Capture the cell that displays the provided text and extract its (X, Y) central coordinate. 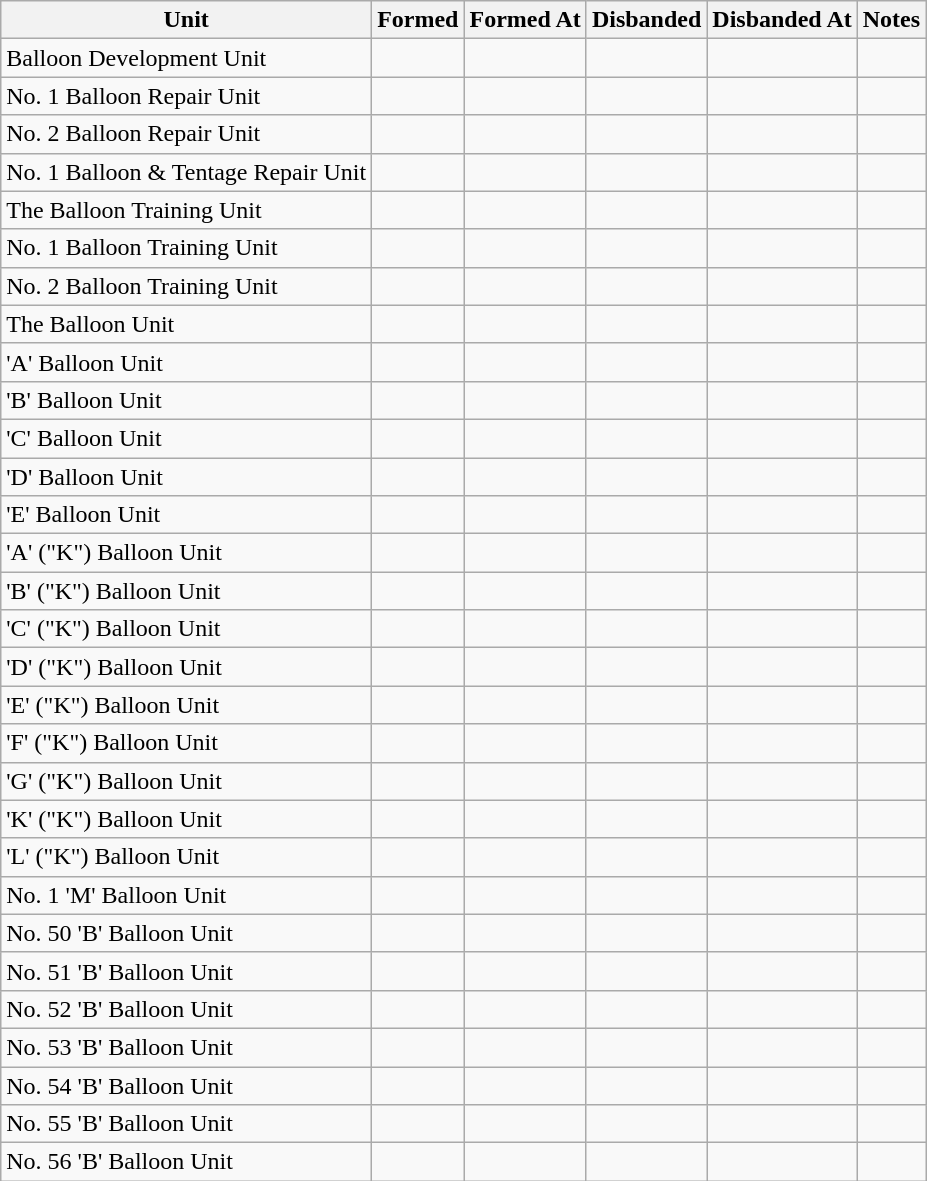
'D' ("K") Balloon Unit (186, 667)
No. 53 'B' Balloon Unit (186, 1047)
'A' ("K") Balloon Unit (186, 553)
'K' ("K") Balloon Unit (186, 819)
No. 54 'B' Balloon Unit (186, 1085)
No. 56 'B' Balloon Unit (186, 1162)
'C' ("K") Balloon Unit (186, 629)
'B' ("K") Balloon Unit (186, 591)
'L' ("K") Balloon Unit (186, 857)
'D' Balloon Unit (186, 477)
'G' ("K") Balloon Unit (186, 781)
No. 51 'B' Balloon Unit (186, 971)
'C' Balloon Unit (186, 438)
No. 1 Balloon Training Unit (186, 248)
No. 1 Balloon & Tentage Repair Unit (186, 172)
No. 55 'B' Balloon Unit (186, 1124)
No. 52 'B' Balloon Unit (186, 1009)
The Balloon Training Unit (186, 210)
No. 2 Balloon Repair Unit (186, 134)
'A' Balloon Unit (186, 362)
No. 2 Balloon Training Unit (186, 286)
'B' Balloon Unit (186, 400)
No. 1 Balloon Repair Unit (186, 96)
Disbanded (646, 20)
Disbanded At (782, 20)
Balloon Development Unit (186, 58)
Notes (891, 20)
'E' Balloon Unit (186, 515)
'E' ("K") Balloon Unit (186, 705)
'F' ("K") Balloon Unit (186, 743)
Unit (186, 20)
No. 1 'M' Balloon Unit (186, 895)
Formed At (525, 20)
No. 50 'B' Balloon Unit (186, 933)
The Balloon Unit (186, 324)
Formed (418, 20)
